Output the (X, Y) coordinate of the center of the cell containing the given text.  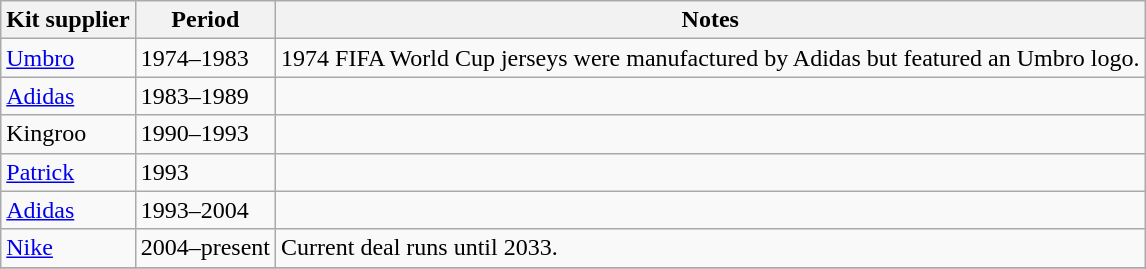
Kingroo (68, 134)
Patrick (68, 172)
1993–2004 (205, 210)
2004–present (205, 248)
1990–1993 (205, 134)
Nike (68, 248)
Notes (710, 20)
Kit supplier (68, 20)
Period (205, 20)
1974–1983 (205, 58)
1993 (205, 172)
Umbro (68, 58)
Current deal runs until 2033. (710, 248)
1983–1989 (205, 96)
1974 FIFA World Cup jerseys were manufactured by Adidas but featured an Umbro logo. (710, 58)
